From the cell containing the given text, extract its center point as (X, Y) coordinate. 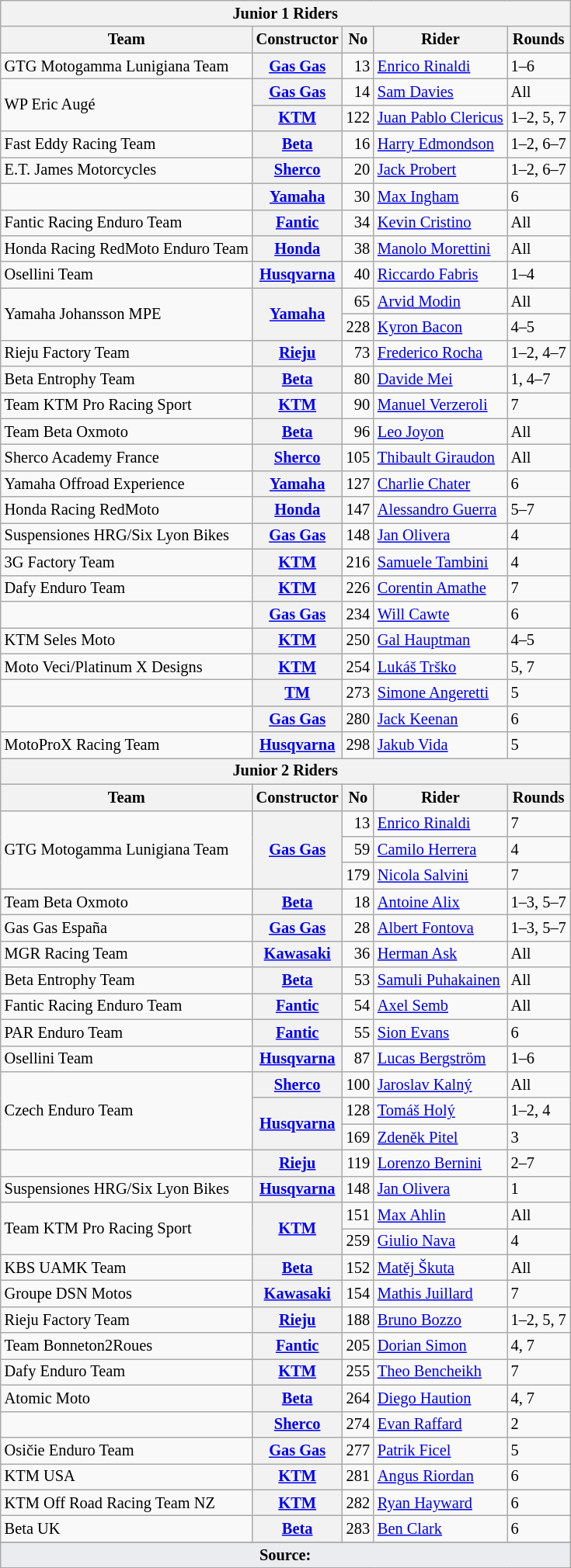
Jakub Vida (440, 745)
119 (358, 1163)
PAR Enduro Team (127, 1032)
282 (358, 1503)
280 (358, 719)
Honda Racing RedMoto (127, 510)
Alessandro Guerra (440, 510)
Fast Eddy Racing Team (127, 144)
Yamaha Offroad Experience (127, 484)
Junior 1 Riders (286, 13)
Giulio Nava (440, 1241)
Gal Hauptman (440, 640)
Source: (286, 1555)
40 (358, 275)
Kyron Bacon (440, 327)
65 (358, 301)
Yamaha Johansson MPE (127, 314)
264 (358, 1398)
14 (358, 92)
Samuele Tambini (440, 562)
2–7 (539, 1163)
188 (358, 1320)
Arvid Modin (440, 301)
Corentin Amathe (440, 588)
Max Ingham (440, 196)
Kevin Cristino (440, 223)
53 (358, 980)
216 (358, 562)
Samuli Puhakainen (440, 980)
54 (358, 1006)
127 (358, 484)
1 (539, 1189)
Will Cawte (440, 614)
1–4 (539, 275)
WP Eric Augé (127, 104)
Harry Edmondson (440, 144)
226 (358, 588)
Ryan Hayward (440, 1503)
1–2, 4 (539, 1111)
Diego Haution (440, 1398)
Angus Riordan (440, 1476)
34 (358, 223)
234 (358, 614)
80 (358, 380)
Lorenzo Bernini (440, 1163)
1–2, 4–7 (539, 353)
Matěj Škuta (440, 1268)
277 (358, 1450)
298 (358, 745)
55 (358, 1032)
152 (358, 1268)
Antoine Alix (440, 902)
MGR Racing Team (127, 954)
MotoProX Racing Team (127, 745)
Lucas Bergström (440, 1059)
105 (358, 457)
2 (539, 1424)
3G Factory Team (127, 562)
Patrik Ficel (440, 1450)
90 (358, 405)
122 (358, 118)
Moto Veci/Platinum X Designs (127, 667)
30 (358, 196)
3 (539, 1137)
Thibault Giraudon (440, 457)
250 (358, 640)
28 (358, 928)
128 (358, 1111)
274 (358, 1424)
E.T. James Motorcycles (127, 170)
179 (358, 876)
96 (358, 432)
20 (358, 170)
Osičie Enduro Team (127, 1450)
273 (358, 692)
18 (358, 902)
281 (358, 1476)
Frederico Rocha (440, 353)
Beta UK (127, 1528)
Theo Bencheikh (440, 1372)
Tomáš Holý (440, 1111)
154 (358, 1294)
KBS UAMK Team (127, 1268)
Gas Gas España (127, 928)
151 (358, 1216)
KTM USA (127, 1476)
1, 4–7 (539, 380)
Simone Angeretti (440, 692)
Sherco Academy France (127, 457)
Camilo Herrera (440, 849)
Groupe DSN Motos (127, 1294)
Honda Racing RedMoto Enduro Team (127, 248)
Manuel Verzeroli (440, 405)
Manolo Morettini (440, 248)
147 (358, 510)
Leo Joyon (440, 432)
100 (358, 1084)
5, 7 (539, 667)
Jaroslav Kalný (440, 1084)
255 (358, 1372)
169 (358, 1137)
Davide Mei (440, 380)
87 (358, 1059)
259 (358, 1241)
Axel Semb (440, 1006)
36 (358, 954)
Sion Evans (440, 1032)
5–7 (539, 510)
Albert Fontova (440, 928)
Czech Enduro Team (127, 1110)
KTM Off Road Racing Team NZ (127, 1503)
Jack Probert (440, 170)
254 (358, 667)
38 (358, 248)
Sam Davies (440, 92)
Bruno Bozzo (440, 1320)
Mathis Juillard (440, 1294)
Jack Keenan (440, 719)
Zdeněk Pitel (440, 1137)
Herman Ask (440, 954)
205 (358, 1346)
Max Ahlin (440, 1216)
Ben Clark (440, 1528)
KTM Seles Moto (127, 640)
Riccardo Fabris (440, 275)
Atomic Moto (127, 1398)
Charlie Chater (440, 484)
Nicola Salvini (440, 876)
Team Bonneton2Roues (127, 1346)
TM (298, 692)
Junior 2 Riders (286, 771)
Evan Raffard (440, 1424)
Dorian Simon (440, 1346)
228 (358, 327)
Lukáš Trško (440, 667)
Juan Pablo Clericus (440, 118)
16 (358, 144)
59 (358, 849)
73 (358, 353)
283 (358, 1528)
